Detect which cell encompasses the target text, then output its (X, Y) center coordinate. 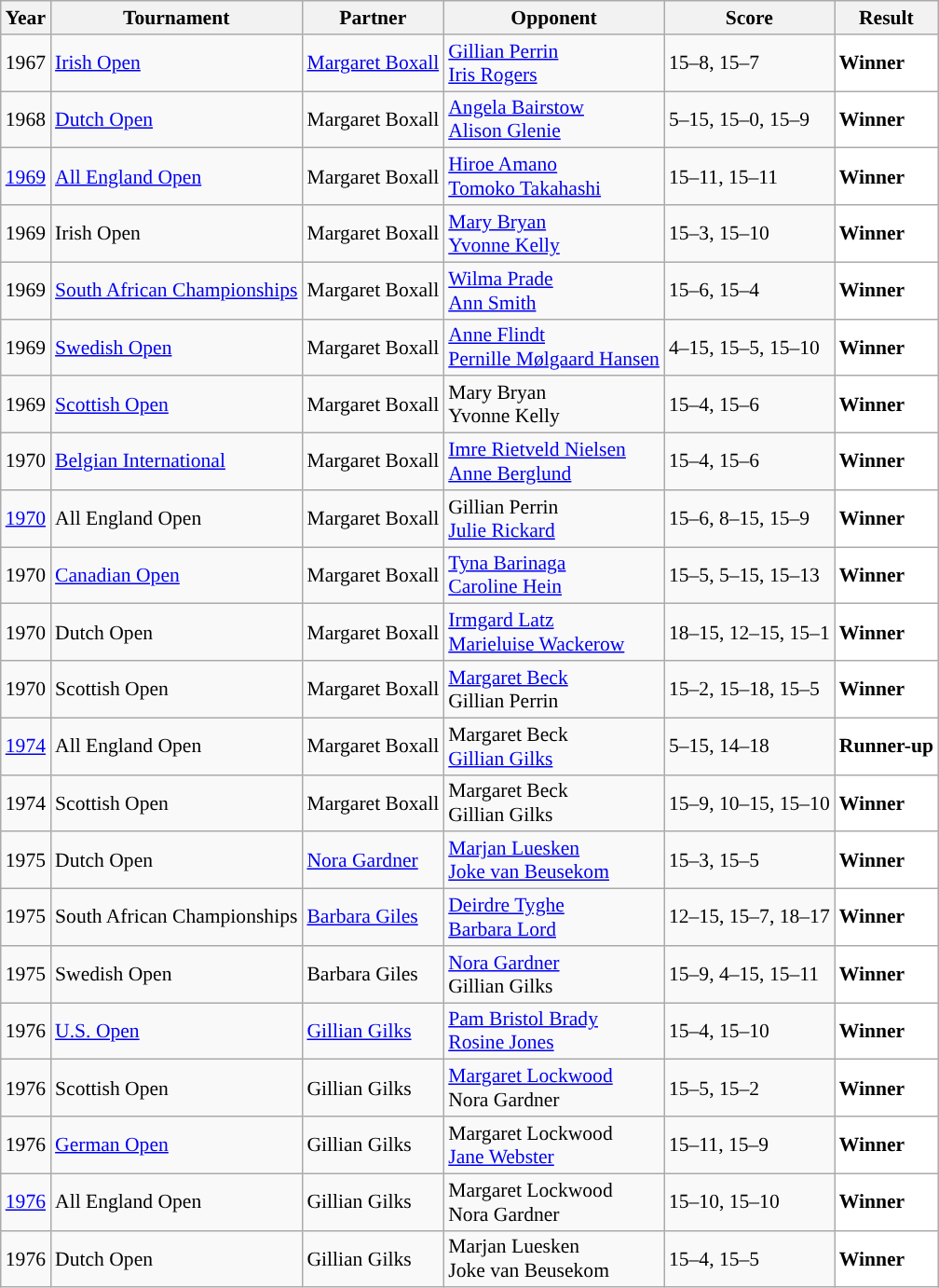
Anne Flindt Pernille Mølgaard Hansen (553, 347)
5–15, 15–0, 15–9 (749, 119)
4–15, 15–5, 15–10 (749, 347)
Angela Bairstow Alison Glenie (553, 119)
Margaret Lockwood Jane Webster (553, 1144)
Canadian Open (176, 576)
Hiroe Amano Tomoko Takahashi (553, 177)
15–3, 15–10 (749, 233)
U.S. Open (176, 1031)
Gillian Perrin Julie Rickard (553, 518)
Partner (373, 18)
Runner-up (887, 746)
15–4, 15–10 (749, 1031)
15–11, 15–9 (749, 1144)
15–5, 15–2 (749, 1089)
1967 (26, 63)
Irmgard Latz Marieluise Wackerow (553, 632)
15–11, 15–11 (749, 177)
12–15, 15–7, 18–17 (749, 917)
Nora Gardner Gillian Gilks (553, 975)
Tyna Barinaga Caroline Hein (553, 576)
15–6, 8–15, 15–9 (749, 518)
Score (749, 18)
15–5, 5–15, 15–13 (749, 576)
15–6, 15–4 (749, 291)
15–9, 10–15, 15–10 (749, 803)
Belgian International (176, 462)
Gillian Perrin Iris Rogers (553, 63)
15–2, 15–18, 15–5 (749, 690)
Tournament (176, 18)
15–9, 4–15, 15–11 (749, 975)
15–8, 15–7 (749, 63)
German Open (176, 1144)
5–15, 14–18 (749, 746)
Margaret Beck Gillian Perrin (553, 690)
Wilma Prade Ann Smith (553, 291)
15–3, 15–5 (749, 861)
Result (887, 18)
18–15, 12–15, 15–1 (749, 632)
Nora Gardner (373, 861)
Opponent (553, 18)
Year (26, 18)
1968 (26, 119)
Pam Bristol Brady Rosine Jones (553, 1031)
Imre Rietveld Nielsen Anne Berglund (553, 462)
15–4, 15–5 (749, 1258)
15–10, 15–10 (749, 1202)
Deirdre Tyghe Barbara Lord (553, 917)
